Return (x, y) of the center of cell containing provided text 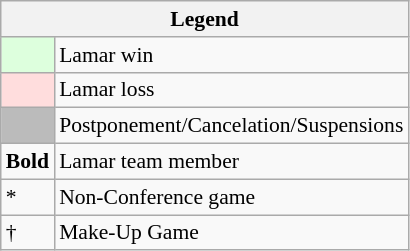
Postponement/Cancelation/Suspensions (231, 126)
Make-Up Game (231, 233)
Lamar loss (231, 90)
Non-Conference game (231, 197)
Lamar team member (231, 162)
* (28, 197)
Bold (28, 162)
Lamar win (231, 55)
Legend (205, 19)
† (28, 233)
